Capture the cell that displays the provided text and extract its [x, y] central coordinate. 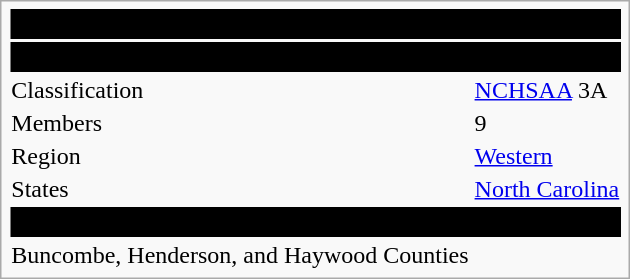
Members [240, 123]
Classification [240, 90]
9 [547, 123]
Locations [316, 222]
NCHSAA 3A [547, 90]
Mountain Athletic Conference [316, 24]
North Carolina [547, 189]
Region [240, 156]
States [240, 189]
Data [316, 57]
Buncombe, Henderson, and Haywood Counties [240, 255]
Western [547, 156]
